Return [X, Y] of the center of cell containing provided text 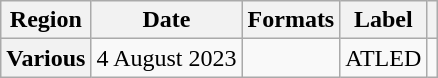
ATLED [384, 58]
Date [166, 20]
4 August 2023 [166, 58]
Formats [291, 20]
Label [384, 20]
Region [46, 20]
Various [46, 58]
